Find where the given text appears and provide that cell's center as (X, Y) coordinate. 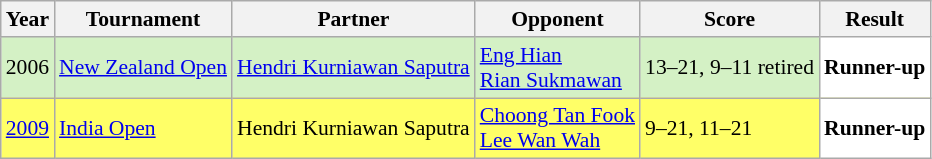
Year (28, 19)
New Zealand Open (143, 68)
Score (730, 19)
Result (874, 19)
2009 (28, 128)
9–21, 11–21 (730, 128)
2006 (28, 68)
India Open (143, 128)
Tournament (143, 19)
Partner (354, 19)
Eng Hian Rian Sukmawan (558, 68)
Opponent (558, 19)
Choong Tan Fook Lee Wan Wah (558, 128)
13–21, 9–11 retired (730, 68)
